Locate the cell with the specified text and output its [x, y] center coordinate. 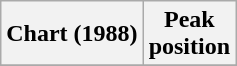
Chart (1988) [72, 34]
Peakposition [189, 34]
